Find where the given text appears and provide that cell's center as [x, y] coordinate. 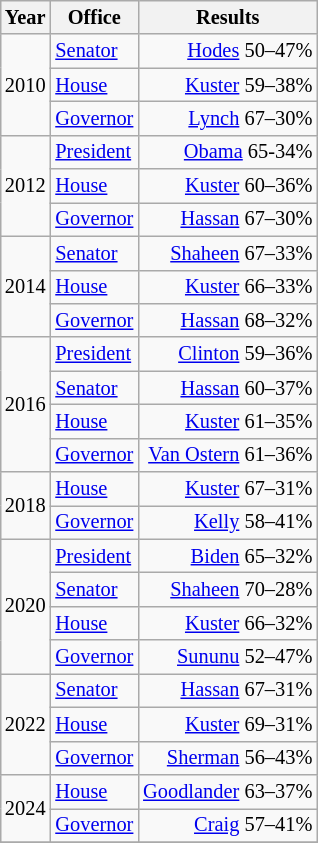
2010 [25, 84]
Sununu 52–47% [228, 657]
2022 [25, 724]
Kuster 59–38% [228, 85]
Biden 65–32% [228, 556]
Clinton 59–36% [228, 354]
Kuster 66–32% [228, 624]
Office [94, 18]
Kuster 66–33% [228, 287]
Obama 65-34% [228, 152]
Hodes 50–47% [228, 51]
Kelly 58–41% [228, 523]
Kuster 61–35% [228, 422]
Hassan 60–37% [228, 388]
Van Ostern 61–36% [228, 455]
Shaheen 67–33% [228, 253]
Sherman 56–43% [228, 758]
Shaheen 70–28% [228, 590]
Lynch 67–30% [228, 119]
2018 [25, 506]
Hassan 67–31% [228, 691]
Craig 57–41% [228, 825]
Hassan 68–32% [228, 321]
2024 [25, 808]
Kuster 60–36% [228, 186]
Results [228, 18]
2016 [25, 404]
Kuster 69–31% [228, 725]
Hassan 67–30% [228, 220]
Goodlander 63–37% [228, 792]
2012 [25, 186]
2014 [25, 286]
2020 [25, 606]
Kuster 67–31% [228, 489]
Year [25, 18]
